Search for the cell housing the specified text and yield its (x, y) center coordinate. 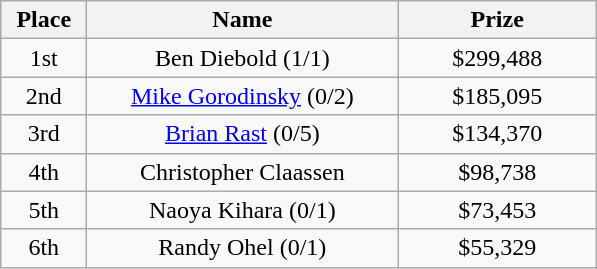
Place (44, 20)
2nd (44, 96)
Randy Ohel (0/1) (242, 248)
Christopher Claassen (242, 172)
4th (44, 172)
3rd (44, 134)
$185,095 (498, 96)
$98,738 (498, 172)
$55,329 (498, 248)
Name (242, 20)
Ben Diebold (1/1) (242, 58)
1st (44, 58)
Mike Gorodinsky (0/2) (242, 96)
$134,370 (498, 134)
Prize (498, 20)
Brian Rast (0/5) (242, 134)
$299,488 (498, 58)
5th (44, 210)
Naoya Kihara (0/1) (242, 210)
$73,453 (498, 210)
6th (44, 248)
